Extract the (x, y) coordinate from the center of the cell holding the provided text.  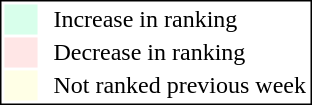
Not ranked previous week (180, 85)
Decrease in ranking (180, 53)
Increase in ranking (180, 19)
